Output the (X, Y) coordinate of the center of the cell containing the given text.  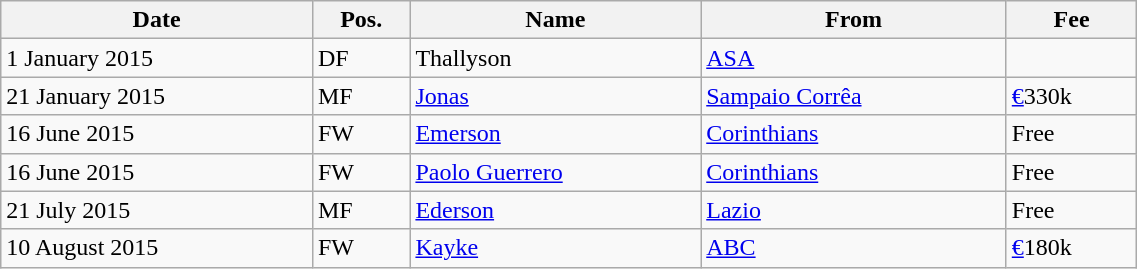
Lazio (854, 210)
ASA (854, 58)
Emerson (556, 134)
Jonas (556, 96)
Thallyson (556, 58)
Name (556, 20)
Kayke (556, 248)
ABC (854, 248)
21 July 2015 (157, 210)
Date (157, 20)
Paolo Guerrero (556, 172)
Sampaio Corrêa (854, 96)
1 January 2015 (157, 58)
21 January 2015 (157, 96)
€330k (1072, 96)
10 August 2015 (157, 248)
From (854, 20)
DF (360, 58)
€180k (1072, 248)
Pos. (360, 20)
Ederson (556, 210)
Fee (1072, 20)
